Identify which cell holds the provided text, then report its [x, y] central coordinate. 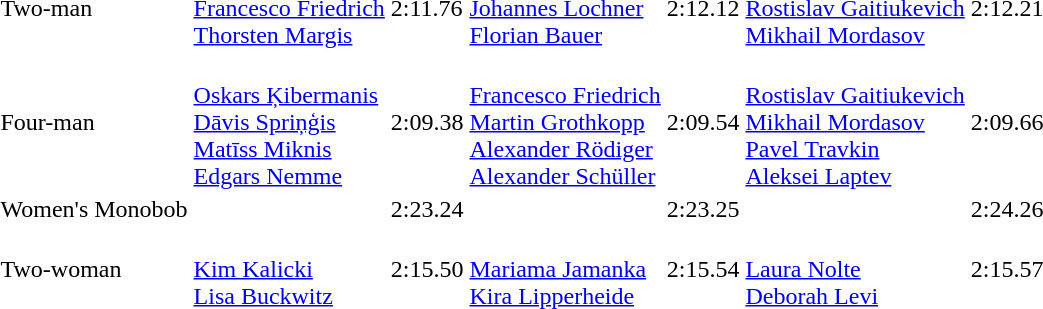
2:23.25 [703, 209]
Francesco FriedrichMartin GrothkoppAlexander RödigerAlexander Schüller [565, 122]
2:09.38 [427, 122]
Oskars ĶibermanisDāvis SpriņģisMatīss MiknisEdgars Nemme [289, 122]
2:23.24 [427, 209]
Rostislav GaitiukevichMikhail MordasovPavel TravkinAleksei Laptev [855, 122]
2:09.54 [703, 122]
